Output the [x, y] coordinate of the center of the cell containing the given text.  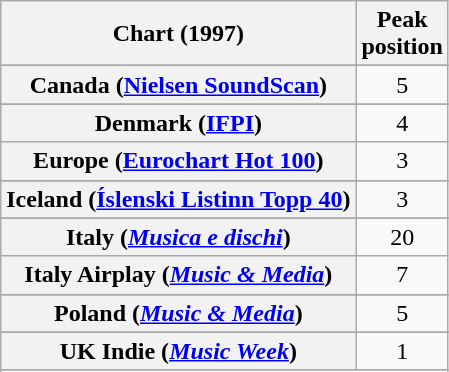
4 [402, 123]
Peakposition [402, 34]
Europe (Eurochart Hot 100) [178, 161]
Italy (Musica e dischi) [178, 237]
Chart (1997) [178, 34]
Italy Airplay (Music & Media) [178, 275]
Denmark (IFPI) [178, 123]
7 [402, 275]
UK Indie (Music Week) [178, 351]
Poland (Music & Media) [178, 313]
1 [402, 351]
Iceland (Íslenski Listinn Topp 40) [178, 199]
Canada (Nielsen SoundScan) [178, 85]
20 [402, 237]
